Scan for the cell matching the given text and deliver its [X, Y] coordinate at center. 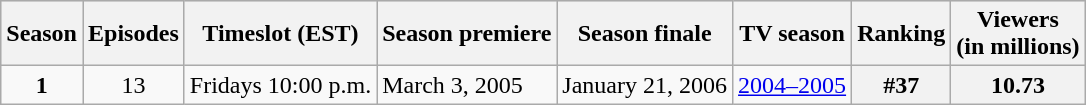
13 [133, 85]
March 3, 2005 [467, 85]
Season [42, 34]
10.73 [1018, 85]
TV season [792, 34]
Season premiere [467, 34]
1 [42, 85]
Episodes [133, 34]
January 21, 2006 [645, 85]
Fridays 10:00 p.m. [280, 85]
Ranking [902, 34]
Timeslot (EST) [280, 34]
2004–2005 [792, 85]
#37 [902, 85]
Season finale [645, 34]
Viewers(in millions) [1018, 34]
